Provide the [x, y] coordinate of the cell's center where the given text is located.  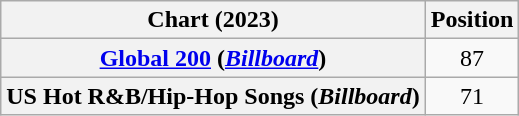
Chart (2023) [213, 20]
US Hot R&B/Hip-Hop Songs (Billboard) [213, 96]
87 [472, 58]
Position [472, 20]
Global 200 (Billboard) [213, 58]
71 [472, 96]
